Search for the cell housing the specified text and yield its (x, y) center coordinate. 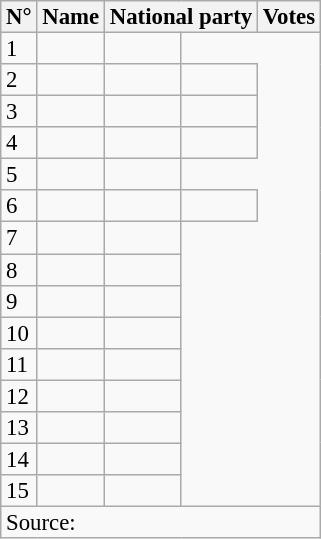
3 (19, 112)
7 (19, 238)
6 (19, 206)
13 (19, 428)
9 (19, 301)
Name (71, 17)
11 (19, 364)
10 (19, 333)
12 (19, 396)
8 (19, 270)
Source: (161, 522)
5 (19, 175)
2 (19, 80)
4 (19, 143)
N° (19, 17)
14 (19, 459)
National party (180, 17)
15 (19, 491)
Votes (288, 17)
1 (19, 49)
